Capture the cell that displays the provided text and extract its (x, y) central coordinate. 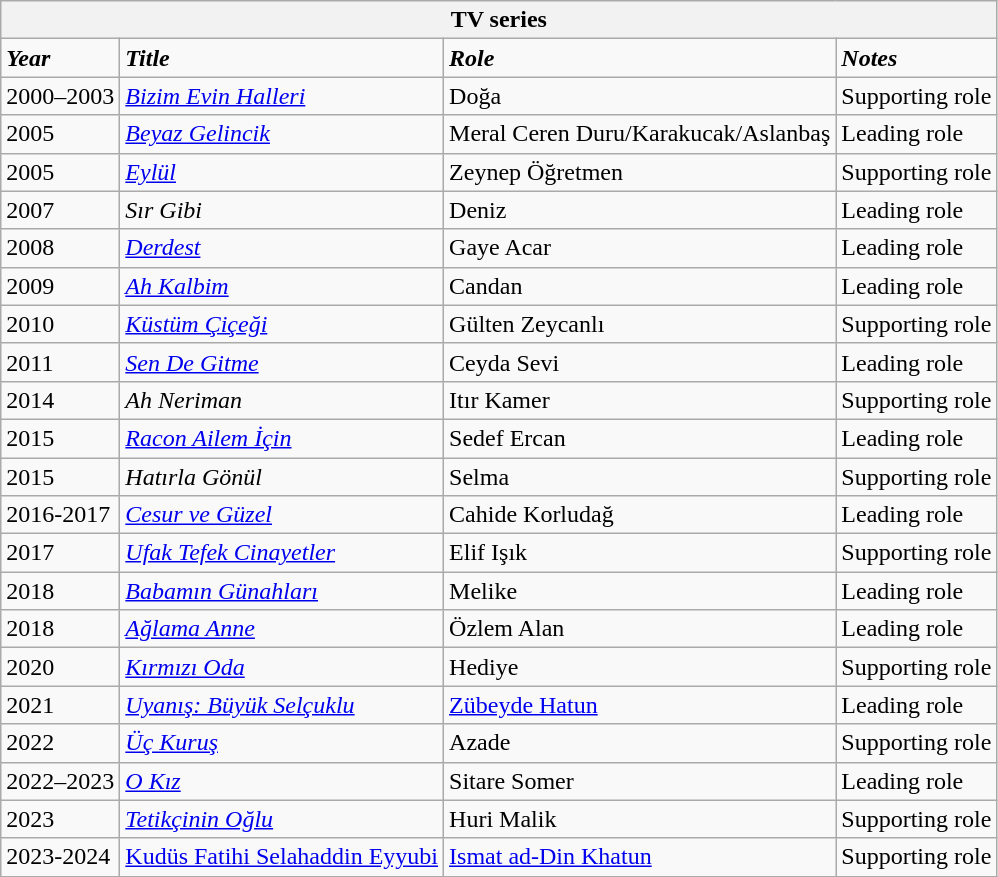
Uyanış: Büyük Selçuklu (282, 705)
Ah Neriman (282, 400)
Özlem Alan (640, 629)
Eylül (282, 172)
Ağlama Anne (282, 629)
Hediye (640, 667)
Zeynep Öğretmen (640, 172)
2022–2023 (60, 781)
Ismat ad-Din Khatun (640, 857)
Ah Kalbim (282, 286)
2011 (60, 362)
2022 (60, 743)
Bizim Evin Halleri (282, 96)
Role (640, 58)
TV series (499, 20)
Doğa (640, 96)
Selma (640, 477)
Sitare Somer (640, 781)
Gaye Acar (640, 248)
Meral Ceren Duru/Karakucak/Aslanbaş (640, 134)
Ufak Tefek Cinayetler (282, 553)
Hatırla Gönül (282, 477)
Sır Gibi (282, 210)
2007 (60, 210)
Deniz (640, 210)
Melike (640, 591)
Elif Işık (640, 553)
2009 (60, 286)
Ceyda Sevi (640, 362)
Sedef Ercan (640, 438)
Itır Kamer (640, 400)
2017 (60, 553)
O Kız (282, 781)
Üç Kuruş (282, 743)
Candan (640, 286)
Cahide Korludağ (640, 515)
Azade (640, 743)
Title (282, 58)
Huri Malik (640, 819)
Babamın Günahları (282, 591)
2023-2024 (60, 857)
2020 (60, 667)
Notes (916, 58)
2014 (60, 400)
Beyaz Gelincik (282, 134)
Kudüs Fatihi Selahaddin Eyyubi (282, 857)
Racon Ailem İçin (282, 438)
Cesur ve Güzel (282, 515)
Sen De Gitme (282, 362)
Küstüm Çiçeği (282, 324)
2023 (60, 819)
2016-2017 (60, 515)
2021 (60, 705)
2000–2003 (60, 96)
Zübeyde Hatun (640, 705)
Derdest (282, 248)
2010 (60, 324)
2008 (60, 248)
Tetikçinin Oğlu (282, 819)
Year (60, 58)
Kırmızı Oda (282, 667)
Gülten Zeycanlı (640, 324)
